Pinpoint the cell where the given text exists, returning its (x, y) midpoint coordinate. 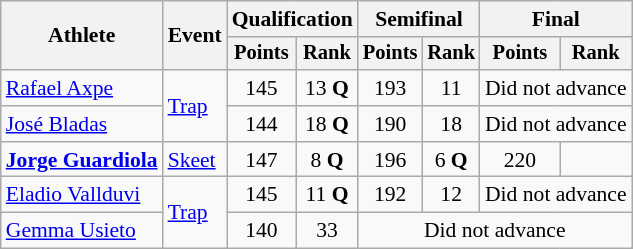
6 Q (451, 160)
Final (556, 19)
18 (451, 124)
Jorge Guardiola (82, 160)
192 (390, 195)
196 (390, 160)
Event (195, 36)
190 (390, 124)
Skeet (195, 160)
13 Q (327, 88)
Gemma Usieto (82, 231)
147 (262, 160)
220 (520, 160)
11 (451, 88)
Eladio Vallduvi (82, 195)
33 (327, 231)
Athlete (82, 36)
Rafael Axpe (82, 88)
140 (262, 231)
José Bladas (82, 124)
144 (262, 124)
11 Q (327, 195)
193 (390, 88)
12 (451, 195)
Semifinal (419, 19)
18 Q (327, 124)
8 Q (327, 160)
Qualification (292, 19)
